Detect which cell encompasses the target text, then output its [X, Y] center coordinate. 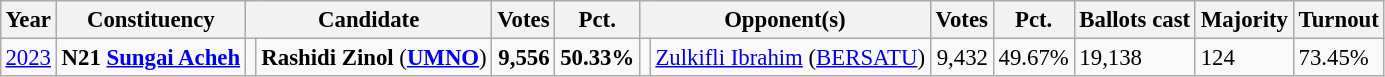
73.45% [1338, 57]
Zulkifli Ibrahim (BERSATU) [790, 57]
Constituency [150, 20]
2023 [28, 57]
Turnout [1338, 20]
50.33% [598, 57]
Ballots cast [1134, 20]
9,432 [962, 57]
19,138 [1134, 57]
9,556 [524, 57]
Opponent(s) [786, 20]
Rashidi Zinol (UMNO) [374, 57]
N21 Sungai Acheh [150, 57]
124 [1244, 57]
Candidate [368, 20]
Year [28, 20]
Majority [1244, 20]
49.67% [1034, 57]
